Provide the [X, Y] coordinate of the cell's center where the given text is located.  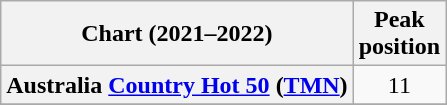
11 [399, 85]
Chart (2021–2022) [177, 34]
Australia Country Hot 50 (TMN) [177, 85]
Peakposition [399, 34]
